Return the [X, Y] coordinate for the center point of the cell that contains the specified text.  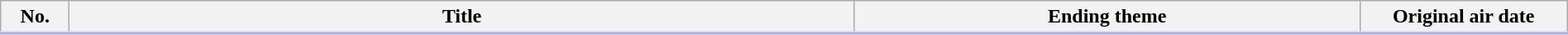
Original air date [1464, 17]
Title [461, 17]
Ending theme [1107, 17]
No. [35, 17]
